Capture the cell that displays the provided text and extract its [X, Y] central coordinate. 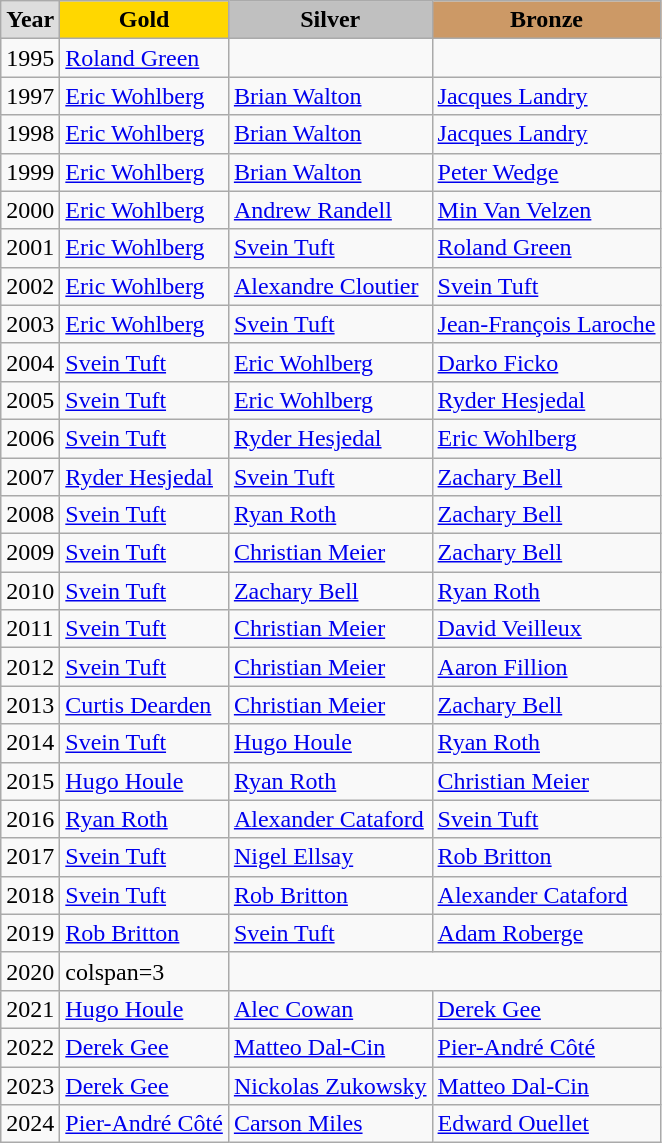
1995 [30, 58]
2008 [30, 515]
Alec Cowan [330, 1009]
Peter Wedge [546, 172]
Darko Ficko [546, 362]
2005 [30, 400]
Gold [144, 20]
Adam Roberge [546, 933]
David Veilleux [546, 629]
Nickolas Zukowsky [330, 1085]
Min Van Velzen [546, 210]
2007 [30, 477]
Carson Miles [330, 1124]
2017 [30, 857]
1997 [30, 96]
Year [30, 20]
2024 [30, 1124]
2003 [30, 324]
2006 [30, 438]
Curtis Dearden [144, 705]
2004 [30, 362]
Edward Ouellet [546, 1124]
2019 [30, 933]
2001 [30, 248]
1998 [30, 134]
2016 [30, 819]
Jean-François Laroche [546, 324]
2022 [30, 1047]
2015 [30, 781]
2013 [30, 705]
Nigel Ellsay [330, 857]
2023 [30, 1085]
2020 [30, 971]
2011 [30, 629]
Andrew Randell [330, 210]
2012 [30, 667]
2021 [30, 1009]
Silver [330, 20]
Bronze [546, 20]
2018 [30, 895]
Aaron Fillion [546, 667]
2002 [30, 286]
colspan=3 [144, 971]
Alexandre Cloutier [330, 286]
2009 [30, 553]
2010 [30, 591]
1999 [30, 172]
2000 [30, 210]
2014 [30, 743]
